From the cell containing the given text, extract its center point as (X, Y) coordinate. 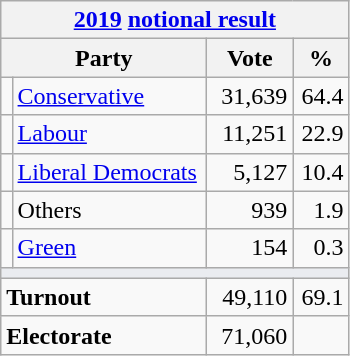
5,127 (250, 172)
Vote (250, 58)
1.9 (321, 210)
71,060 (250, 335)
31,639 (250, 96)
0.3 (321, 248)
% (321, 58)
Others (110, 210)
22.9 (321, 134)
154 (250, 248)
Conservative (110, 96)
11,251 (250, 134)
939 (250, 210)
Labour (110, 134)
69.1 (321, 297)
2019 notional result (175, 20)
10.4 (321, 172)
Turnout (104, 297)
Green (110, 248)
Party (104, 58)
Electorate (104, 335)
49,110 (250, 297)
64.4 (321, 96)
Liberal Democrats (110, 172)
